Identify which cell holds the provided text, then report its (X, Y) central coordinate. 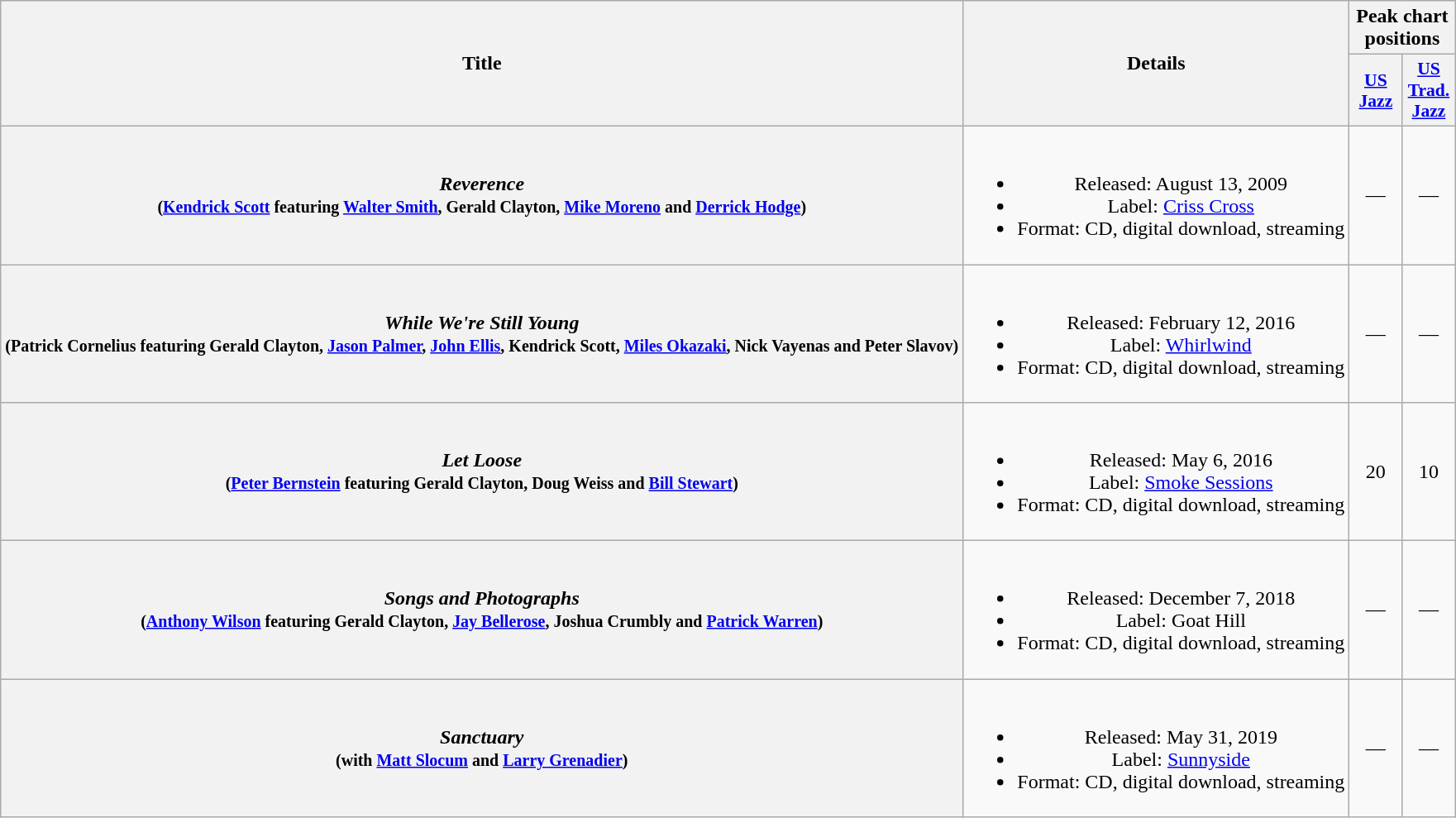
20 (1376, 471)
Sanctuary(with Matt Slocum and Larry Grenadier) (482, 748)
Released: February 12, 2016Label: WhirlwindFormat: CD, digital download, streaming (1156, 334)
Songs and Photographs(Anthony Wilson featuring Gerald Clayton, Jay Bellerose, Joshua Crumbly and Patrick Warren) (482, 610)
Released: May 6, 2016Label: Smoke SessionsFormat: CD, digital download, streaming (1156, 471)
Reverence(Kendrick Scott featuring Walter Smith, Gerald Clayton, Mike Moreno and Derrick Hodge) (482, 195)
Let Loose(Peter Bernstein featuring Gerald Clayton, Doug Weiss and Bill Stewart) (482, 471)
10 (1429, 471)
USJazz (1376, 91)
USTrad.Jazz (1429, 91)
Released: December 7, 2018Label: Goat HillFormat: CD, digital download, streaming (1156, 610)
Peak chart positions (1402, 28)
Released: May 31, 2019Label: SunnysideFormat: CD, digital download, streaming (1156, 748)
Released: August 13, 2009Label: Criss CrossFormat: CD, digital download, streaming (1156, 195)
Title (482, 64)
Details (1156, 64)
